From the cell containing the given text, extract its center point as [X, Y] coordinate. 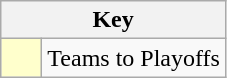
Key [114, 20]
Teams to Playoffs [134, 58]
